Return (X, Y) of the center of cell containing provided text 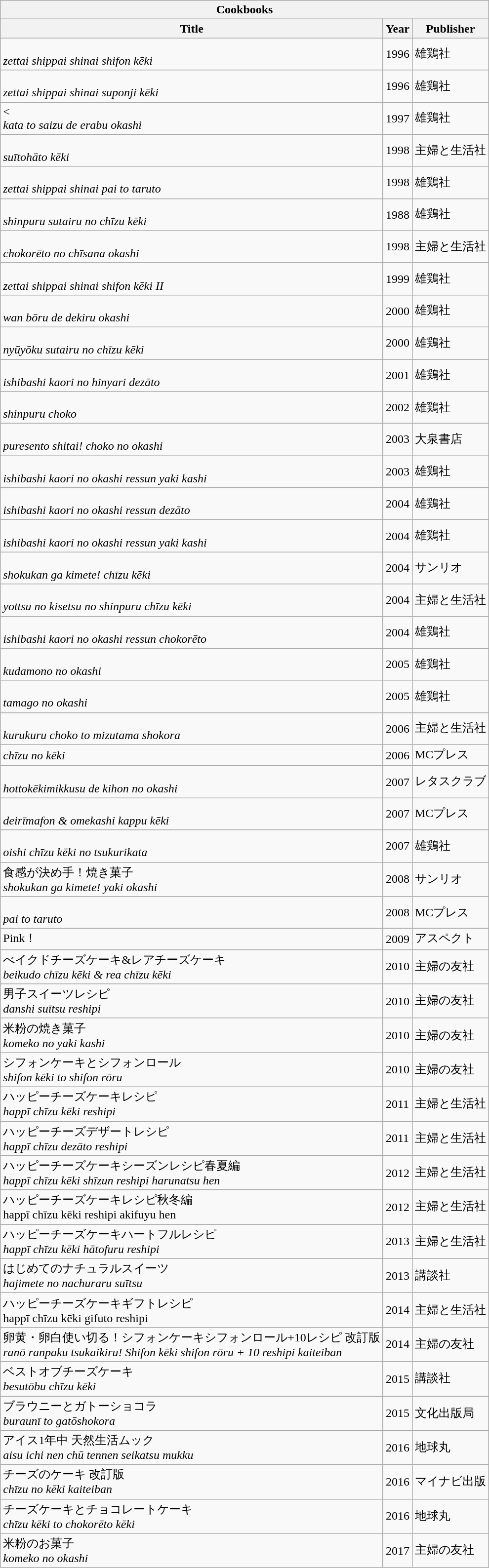
wan bōru de dekiru okashi (192, 311)
shinpuru sutairu no chīzu kēki (192, 214)
Title (192, 29)
ishibashi kaori no okashi ressun chokorēto (192, 632)
deirīmafon & omekashi kappu kēki (192, 814)
ハッピーチーズデザートレシピhappī chīzu dezāto reshipi (192, 1138)
ハッピーチーズケーキシーズンレシピ春夏編happī chīzu kēki shīzun reshipi harunatsu hen (192, 1173)
nyūyōku sutairu no chīzu kēki (192, 343)
1988 (397, 214)
ハッピーチーズケーキレシピhappī chīzu kēki reshipi (192, 1104)
yottsu no kisetsu no shinpuru chīzu kēki (192, 600)
chīzu no kēki (192, 755)
puresento shitai! choko no okashi (192, 439)
shinpuru choko (192, 408)
2017 (397, 1551)
suītohāto kēki (192, 150)
<kata to saizu de erabu okashi (192, 118)
zettai shippai shinai shifon kēki II (192, 278)
shokukan ga kimete! chīzu kēki (192, 568)
oishi chīzu kēki no tsukurikata (192, 846)
Year (397, 29)
Pink！ (192, 939)
チーズのケーキ 改訂版chīzu no kēki kaiteiban (192, 1482)
アイス1年中 天然生活ムックaisu ichi nen chū tennen seikatsu mukku (192, 1448)
Cookbooks (245, 10)
マイナビ出版 (450, 1482)
ishibashi kaori no okashi ressun dezāto (192, 504)
米粉のお菓子komeko no okashi (192, 1551)
卵黄・卵白使い切る！シフォンケーキシフォンロール+10レシピ 改訂版ranō ranpaku tsukaikiru! Shifon kēki shifon rōru + 10 reshipi kaiteiban (192, 1344)
男子スイーツレシピdanshi suītsu reshipi (192, 1001)
ハッピーチーズケーキレシピ秋冬編happī chīzu kēki reshipi akifuyu hen (192, 1207)
ベストオブチーズケーキbesutōbu chīzu kēki (192, 1379)
zettai shippai shinai suponji kēki (192, 86)
zettai shippai shinai shifon kēki (192, 54)
ishibashi kaori no hinyari dezāto (192, 375)
chokorēto no chīsana okashi (192, 247)
文化出版局 (450, 1413)
2001 (397, 375)
チーズケーキとチョコレートケーキchīzu kēki to chokorēto kēki (192, 1516)
ブラウニーとガトーショコラburaunī to gatōshokora (192, 1413)
zettai shippai shinai pai to taruto (192, 183)
tamago no okashi (192, 696)
大泉書店 (450, 439)
ハッピーチーズケーキハートフルレシピhappī chīzu kēki hātofuru reshipi (192, 1242)
アスペクト (450, 939)
2002 (397, 408)
シフォンケーキとシフォンロールshifon kēki to shifon rōru (192, 1070)
Publisher (450, 29)
レタスクラブ (450, 782)
hottokēkimikkusu de kihon no okashi (192, 782)
2009 (397, 939)
1999 (397, 278)
ハッピーチーズケーキギフトレシピhappī chīzu kēki gifuto reshipi (192, 1310)
べイクドチーズケーキ&レアチーズケーキbeikudo chīzu kēki & rea chīzu kēki (192, 967)
kurukuru choko to mizutama shokora (192, 729)
食感が決め手！焼き菓子shokukan ga kimete! yaki okashi (192, 879)
pai to taruto (192, 912)
kudamono no okashi (192, 665)
1997 (397, 118)
米粉の焼き菓子komeko no yaki kashi (192, 1035)
はじめてのナチュラルスイーツhajimete no nachuraru suītsu (192, 1276)
